Determine the [X, Y] coordinate at the center of the cell enclosing the given text.  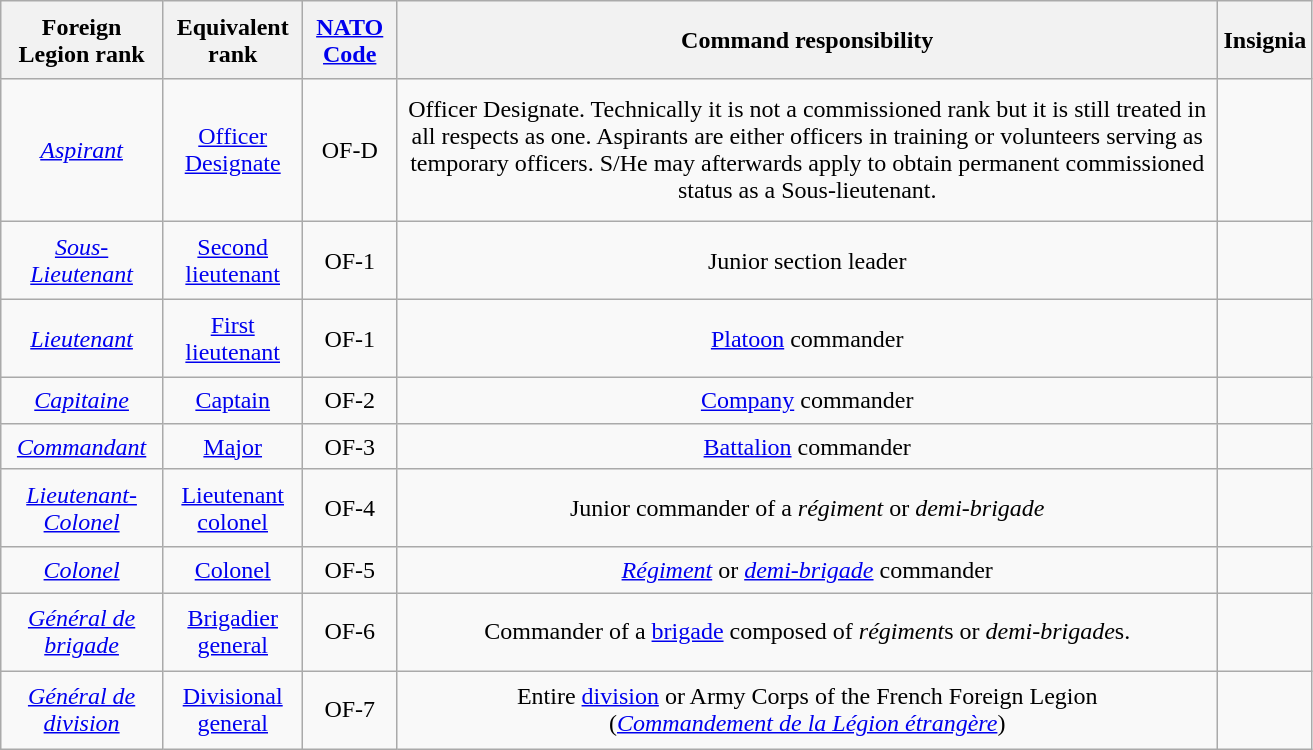
Officer Designate [232, 150]
Sous-Lieutenant [82, 261]
Lieutenant [82, 339]
OF-5 [350, 570]
Company commander [806, 401]
OF-D [350, 150]
Foreign Legion rank [82, 40]
Insignia [1265, 40]
Aspirant [82, 150]
Divisional general [232, 710]
OF-4 [350, 508]
Command responsibility [806, 40]
OF-7 [350, 710]
Battalion commander [806, 447]
Général de division [82, 710]
Commandant [82, 447]
Junior section leader [806, 261]
NATO Code [350, 40]
Lieutenant colonel [232, 508]
Platoon commander [806, 339]
Général de brigade [82, 632]
Equivalent rank [232, 40]
Capitaine [82, 401]
Second lieutenant [232, 261]
Captain [232, 401]
OF-6 [350, 632]
Major [232, 447]
Lieutenant-Colonel [82, 508]
First lieutenant [232, 339]
Régiment or demi-brigade commander [806, 570]
Entire division or Army Corps of the French Foreign Legion(Commandement de la Légion étrangère) [806, 710]
OF-2 [350, 401]
Brigadier general [232, 632]
OF-3 [350, 447]
Commander of a brigade composed of régiments or demi-brigades. [806, 632]
Junior commander of a régiment or demi-brigade [806, 508]
